Capture the cell that displays the provided text and extract its [x, y] central coordinate. 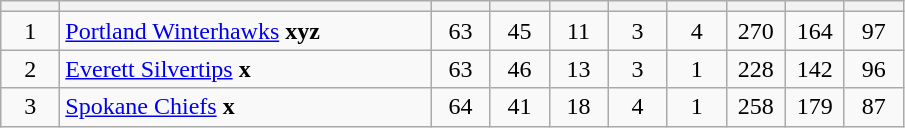
97 [874, 31]
270 [756, 31]
Portland Winterhawks xyz [246, 31]
228 [756, 69]
2 [30, 69]
11 [578, 31]
96 [874, 69]
46 [520, 69]
64 [460, 107]
41 [520, 107]
142 [814, 69]
179 [814, 107]
45 [520, 31]
Spokane Chiefs x [246, 107]
87 [874, 107]
18 [578, 107]
Everett Silvertips x [246, 69]
258 [756, 107]
164 [814, 31]
13 [578, 69]
